Return the [X, Y] coordinate for the center point of the cell that contains the specified text.  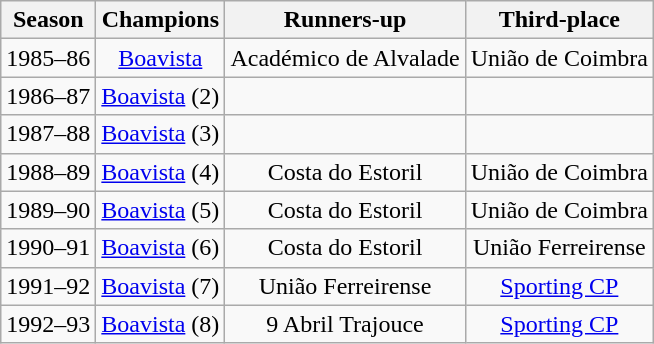
1988–89 [48, 172]
Season [48, 20]
Boavista (5) [160, 210]
Boavista (4) [160, 172]
Runners-up [345, 20]
Boavista (2) [160, 96]
1990–91 [48, 248]
1986–87 [48, 96]
1991–92 [48, 286]
1992–93 [48, 324]
Boavista (6) [160, 248]
Boavista (8) [160, 324]
1987–88 [48, 134]
Third-place [559, 20]
Boavista [160, 58]
Champions [160, 20]
Académico de Alvalade [345, 58]
1989–90 [48, 210]
1985–86 [48, 58]
Boavista (7) [160, 286]
9 Abril Trajouce [345, 324]
Boavista (3) [160, 134]
